Search for the cell housing the specified text and yield its [X, Y] center coordinate. 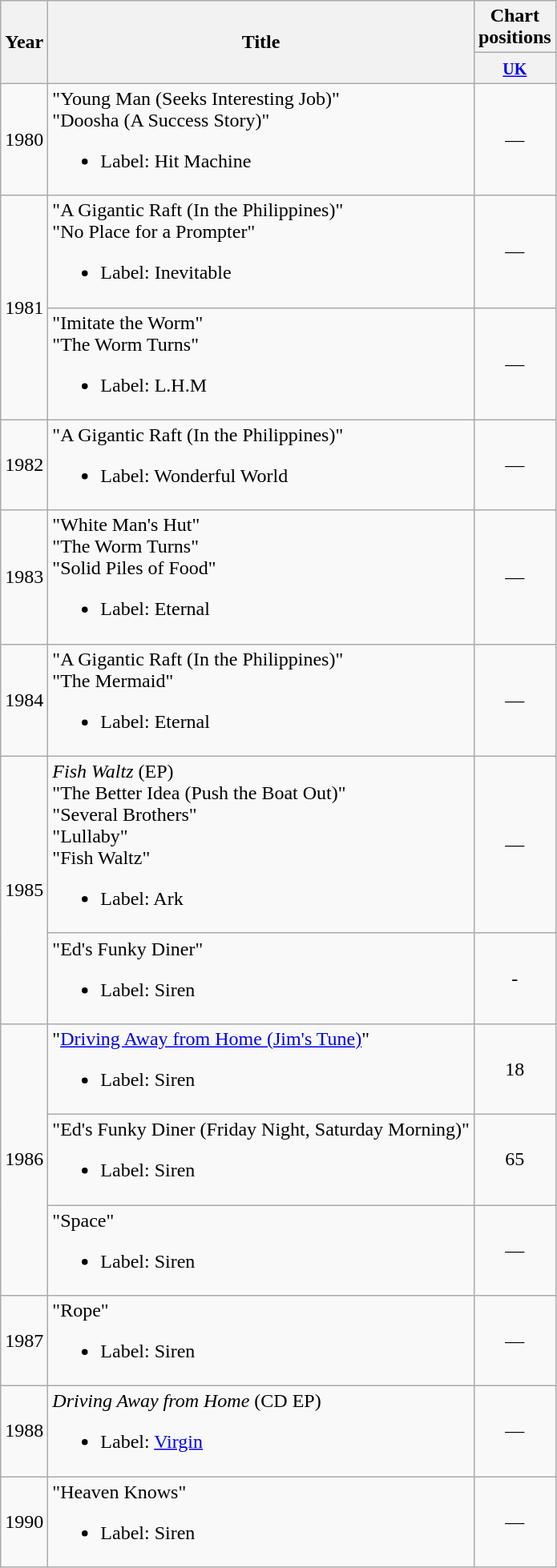
Title [261, 42]
65 [515, 1160]
1990 [24, 1522]
"A Gigantic Raft (In the Philippines)"Label: Wonderful World [261, 464]
UK [515, 68]
1980 [24, 139]
"A Gigantic Raft (In the Philippines)""The Mermaid"Label: Eternal [261, 700]
1987 [24, 1341]
"A Gigantic Raft (In the Philippines)""No Place for a Prompter"Label: Inevitable [261, 251]
"Rope"Label: Siren [261, 1341]
- [515, 979]
Chart positions [515, 27]
"Ed's Funky Diner"Label: Siren [261, 979]
1986 [24, 1160]
"Space"Label: Siren [261, 1249]
18 [515, 1068]
Fish Waltz (EP)"The Better Idea (Push the Boat Out)""Several Brothers""Lullaby""Fish Waltz"Label: Ark [261, 844]
"Heaven Knows"Label: Siren [261, 1522]
"Imitate the Worm""The Worm Turns"Label: L.H.M [261, 364]
1988 [24, 1432]
1984 [24, 700]
Driving Away from Home (CD EP)Label: Virgin [261, 1432]
"Ed's Funky Diner (Friday Night, Saturday Morning)"Label: Siren [261, 1160]
1981 [24, 308]
"Young Man (Seeks Interesting Job)""Doosha (A Success Story)"Label: Hit Machine [261, 139]
"Driving Away from Home (Jim's Tune)"Label: Siren [261, 1068]
"White Man's Hut""The Worm Turns""Solid Piles of Food"Label: Eternal [261, 577]
1982 [24, 464]
Year [24, 42]
1983 [24, 577]
1985 [24, 890]
